From the cell containing the given text, extract its center point as [x, y] coordinate. 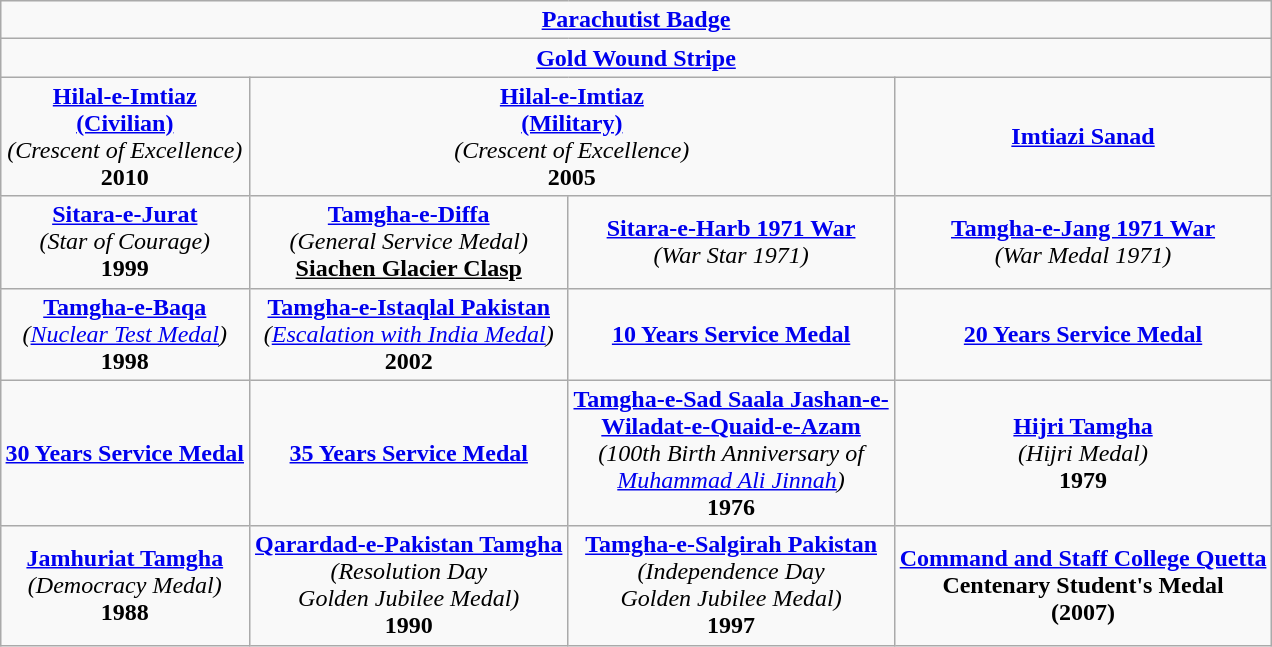
Tamgha-e-Salgirah Pakistan(Independence DayGolden Jubilee Medal)1997 [731, 586]
10 Years Service Medal [731, 334]
Tamgha-e-Sad Saala Jashan-e-Wiladat-e-Quaid-e-Azam(100th Birth Anniversary ofMuhammad Ali Jinnah)1976 [731, 453]
Sitara-e-Jurat(Star of Courage)1999 [124, 242]
Hilal-e-Imtiaz(Military)(Crescent of Excellence)2005 [572, 136]
Command and Staff College QuettaCentenary Student's Medal(2007) [1083, 586]
Qarardad-e-Pakistan Tamgha(Resolution DayGolden Jubilee Medal)1990 [409, 586]
20 Years Service Medal [1083, 334]
30 Years Service Medal [124, 453]
Tamgha-e-Jang 1971 War(War Medal 1971) [1083, 242]
Hijri Tamgha(Hijri Medal)1979 [1083, 453]
Gold Wound Stripe [636, 58]
Imtiazi Sanad [1083, 136]
Jamhuriat Tamgha(Democracy Medal)1988 [124, 586]
Tamgha-e-Baqa(Nuclear Test Medal)1998 [124, 334]
Sitara-e-Harb 1971 War(War Star 1971) [731, 242]
Tamgha-e-Diffa(General Service Medal)Siachen Glacier Clasp [409, 242]
35 Years Service Medal [409, 453]
Tamgha-e-Istaqlal Pakistan(Escalation with India Medal)2002 [409, 334]
Parachutist Badge [636, 20]
Hilal-e-Imtiaz(Civilian)(Crescent of Excellence)2010 [124, 136]
